From the cell containing the given text, extract its center point as [X, Y] coordinate. 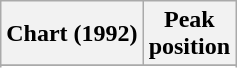
Chart (1992) [72, 34]
Peak position [189, 34]
